Search for the cell housing the specified text and yield its [x, y] center coordinate. 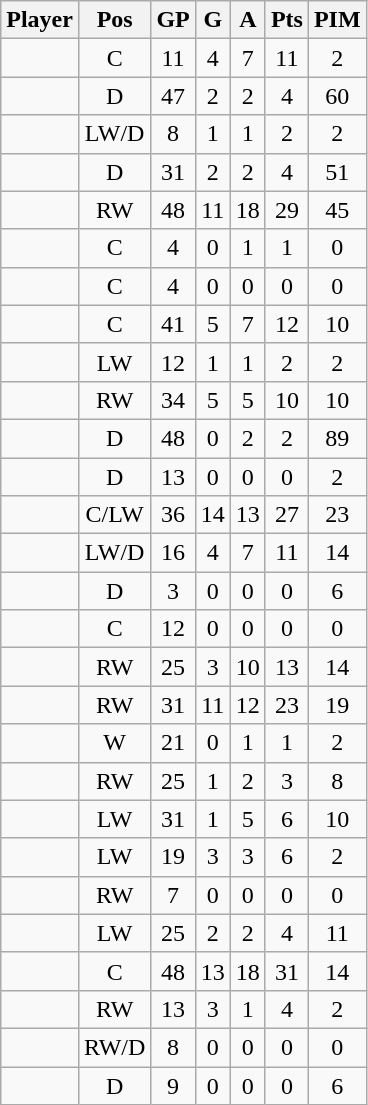
GP [173, 20]
29 [286, 210]
16 [173, 553]
60 [337, 96]
9 [173, 1085]
89 [337, 438]
45 [337, 210]
G [212, 20]
27 [286, 515]
21 [173, 743]
PIM [337, 20]
RW/D [114, 1047]
47 [173, 96]
41 [173, 324]
Pos [114, 20]
A [248, 20]
Pts [286, 20]
Player [40, 20]
51 [337, 172]
34 [173, 400]
36 [173, 515]
C/LW [114, 515]
W [114, 743]
